Scan for the cell matching the given text and deliver its (x, y) coordinate at center. 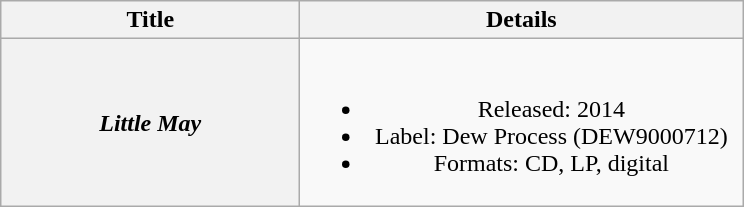
Title (150, 20)
Details (522, 20)
Little May (150, 122)
Released: 2014Label: Dew Process (DEW9000712)Formats: CD, LP, digital (522, 122)
